Search for the cell housing the specified text and yield its [x, y] center coordinate. 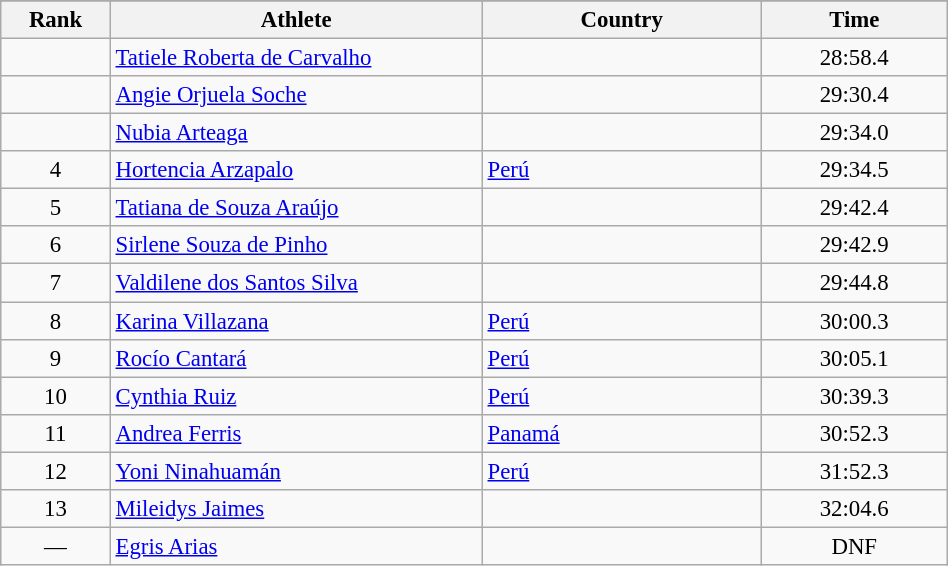
Tatiele Roberta de Carvalho [296, 58]
29:42.4 [854, 208]
Athlete [296, 20]
12 [56, 471]
11 [56, 433]
Time [854, 20]
5 [56, 208]
31:52.3 [854, 471]
Cynthia Ruiz [296, 396]
Angie Orjuela Soche [296, 95]
32:04.6 [854, 509]
Nubia Arteaga [296, 133]
29:30.4 [854, 95]
13 [56, 509]
30:00.3 [854, 321]
29:34.5 [854, 170]
29:34.0 [854, 133]
Rocío Cantará [296, 358]
30:39.3 [854, 396]
Hortencia Arzapalo [296, 170]
Yoni Ninahuamán [296, 471]
7 [56, 283]
4 [56, 170]
Rank [56, 20]
— [56, 546]
Valdilene dos Santos Silva [296, 283]
30:05.1 [854, 358]
Andrea Ferris [296, 433]
Panamá [622, 433]
DNF [854, 546]
10 [56, 396]
28:58.4 [854, 58]
Mileidys Jaimes [296, 509]
8 [56, 321]
9 [56, 358]
Karina Villazana [296, 321]
29:44.8 [854, 283]
30:52.3 [854, 433]
6 [56, 245]
29:42.9 [854, 245]
Egris Arias [296, 546]
Tatiana de Souza Araújo [296, 208]
Sirlene Souza de Pinho [296, 245]
Country [622, 20]
